Identify which cell holds the provided text, then report its (x, y) central coordinate. 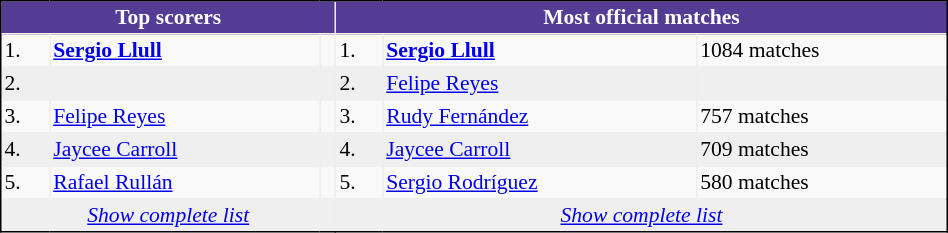
Top scorers (168, 18)
Sergio Rodríguez (539, 182)
757 matches (822, 116)
580 matches (822, 182)
Most official matches (642, 18)
1084 matches (822, 50)
Rudy Fernández (539, 116)
Rafael Rullán (186, 182)
709 matches (822, 150)
